Detect which cell encompasses the target text, then output its (X, Y) center coordinate. 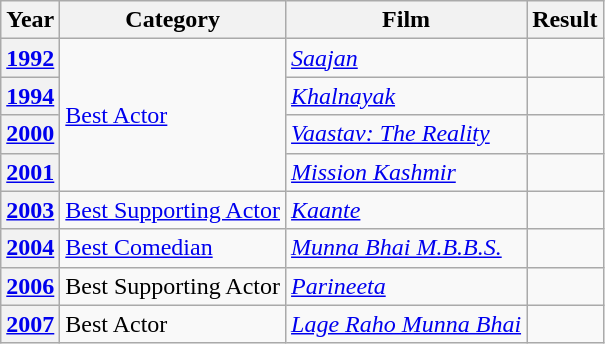
Vaastav: The Reality (406, 134)
2001 (30, 172)
Film (406, 20)
Category (173, 20)
Saajan (406, 58)
Best Comedian (173, 248)
Lage Raho Munna Bhai (406, 324)
2004 (30, 248)
2007 (30, 324)
Result (565, 20)
Year (30, 20)
Munna Bhai M.B.B.S. (406, 248)
2006 (30, 286)
2003 (30, 210)
Khalnayak (406, 96)
1994 (30, 96)
Mission Kashmir (406, 172)
Parineeta (406, 286)
1992 (30, 58)
2000 (30, 134)
Kaante (406, 210)
